Determine the [x, y] coordinate at the center of the cell enclosing the given text.  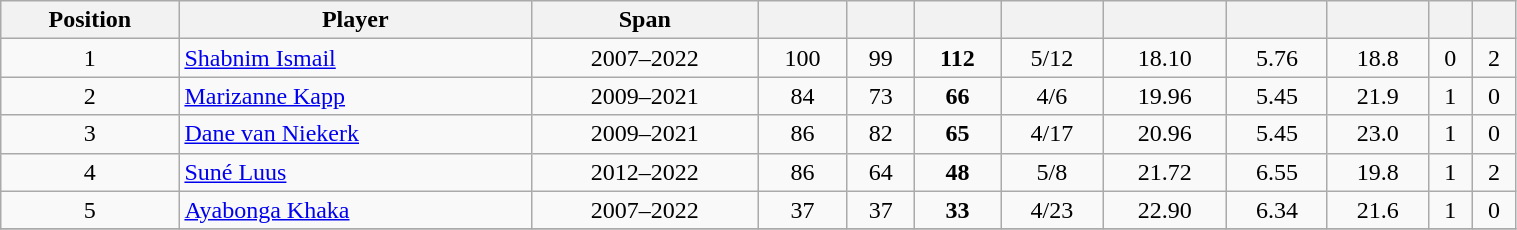
18.8 [1378, 58]
4/6 [1052, 96]
20.96 [1165, 134]
4/17 [1052, 134]
23.0 [1378, 134]
Ayabonga Khaka [356, 210]
66 [958, 96]
Marizanne Kapp [356, 96]
4 [90, 172]
65 [958, 134]
Span [645, 20]
5.76 [1278, 58]
Position [90, 20]
Shabnim Ismail [356, 58]
21.9 [1378, 96]
100 [802, 58]
33 [958, 210]
5/8 [1052, 172]
Dane van Niekerk [356, 134]
4/23 [1052, 210]
48 [958, 172]
22.90 [1165, 210]
73 [880, 96]
5/12 [1052, 58]
6.55 [1278, 172]
21.72 [1165, 172]
19.96 [1165, 96]
19.8 [1378, 172]
21.6 [1378, 210]
64 [880, 172]
6.34 [1278, 210]
5 [90, 210]
Suné Luus [356, 172]
82 [880, 134]
Player [356, 20]
3 [90, 134]
84 [802, 96]
99 [880, 58]
18.10 [1165, 58]
2012–2022 [645, 172]
112 [958, 58]
